Pinpoint the cell where the given text exists, returning its [X, Y] midpoint coordinate. 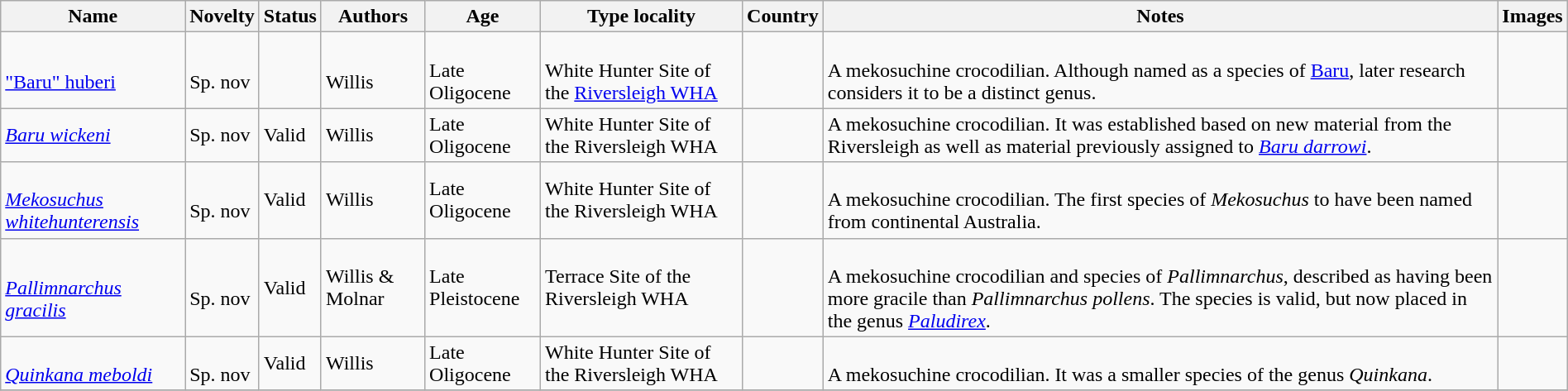
Baru wickeni [93, 136]
Notes [1160, 17]
A mekosuchine crocodilian. Although named as a species of Baru, later research considers it to be a distinct genus. [1160, 70]
Status [289, 17]
Novelty [222, 17]
Name [93, 17]
A mekosuchine crocodilian. The first species of Mekosuchus to have been named from continental Australia. [1160, 200]
Quinkana meboldi [93, 364]
A mekosuchine crocodilian. It was established based on new material from the Riversleigh as well as material previously assigned to Baru darrowi. [1160, 136]
Terrace Site of the Riversleigh WHA [641, 288]
Willis & Molnar [372, 288]
A mekosuchine crocodilian. It was a smaller species of the genus Quinkana. [1160, 364]
Late Pleistocene [483, 288]
Type locality [641, 17]
"Baru" huberi [93, 70]
Country [783, 17]
Authors [372, 17]
Pallimnarchus gracilis [93, 288]
Images [1532, 17]
Mekosuchus whitehunterensis [93, 200]
Age [483, 17]
